Output the [x, y] coordinate of the center of the cell containing the given text.  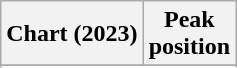
Peakposition [189, 34]
Chart (2023) [72, 34]
